Find where the given text appears and provide that cell's center as (x, y) coordinate. 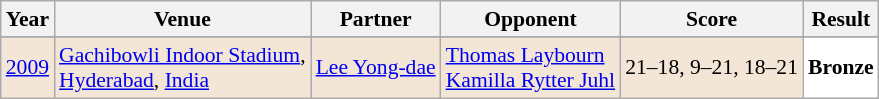
Venue (182, 19)
Lee Yong-dae (376, 68)
2009 (28, 68)
Bronze (841, 68)
Result (841, 19)
Thomas Laybourn Kamilla Rytter Juhl (531, 68)
21–18, 9–21, 18–21 (712, 68)
Opponent (531, 19)
Score (712, 19)
Year (28, 19)
Gachibowli Indoor Stadium,Hyderabad, India (182, 68)
Partner (376, 19)
